For the text-containing cell, return its midpoint in (x, y) coordinate format. 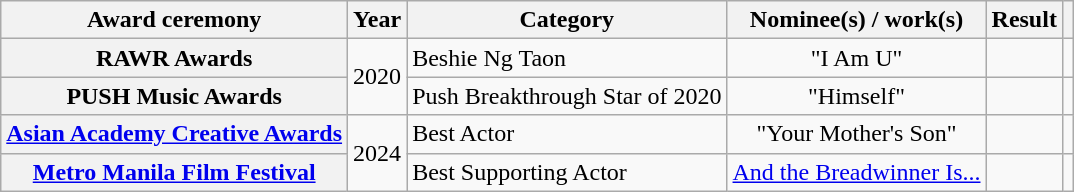
Best Actor (567, 134)
"Your Mother's Son" (856, 134)
Award ceremony (174, 20)
Asian Academy Creative Awards (174, 134)
RAWR Awards (174, 58)
"Himself" (856, 96)
Best Supporting Actor (567, 172)
PUSH Music Awards (174, 96)
"I Am U" (856, 58)
And the Breadwinner Is... (856, 172)
Nominee(s) / work(s) (856, 20)
Year (378, 20)
Result (1024, 20)
Metro Manila Film Festival (174, 172)
2020 (378, 77)
Beshie Ng Taon (567, 58)
2024 (378, 153)
Push Breakthrough Star of 2020 (567, 96)
Category (567, 20)
